Return [X, Y] of the center of cell containing provided text 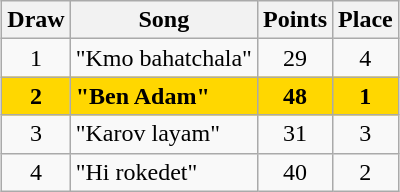
29 [294, 58]
"Ben Adam" [164, 96]
31 [294, 134]
Draw [36, 20]
40 [294, 172]
"Kmo bahatchala" [164, 58]
48 [294, 96]
Points [294, 20]
Place [366, 20]
Song [164, 20]
"Karov layam" [164, 134]
"Hi rokedet" [164, 172]
